For the text-containing cell, return its midpoint in [X, Y] coordinate format. 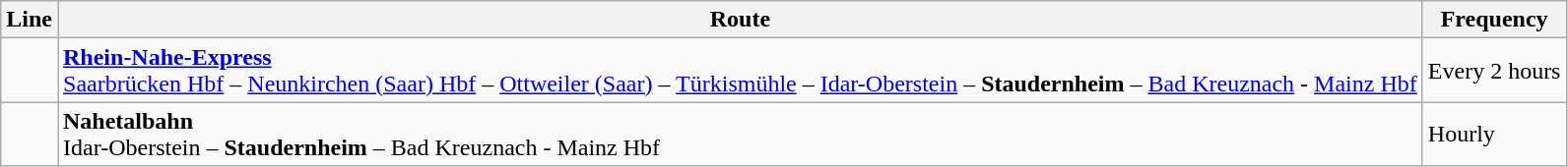
Hourly [1494, 134]
Every 2 hours [1494, 71]
Frequency [1494, 20]
NahetalbahnIdar-Oberstein – Staudernheim – Bad Kreuznach - Mainz Hbf [740, 134]
Line [30, 20]
Route [740, 20]
